For the text-containing cell, return its midpoint in [X, Y] coordinate format. 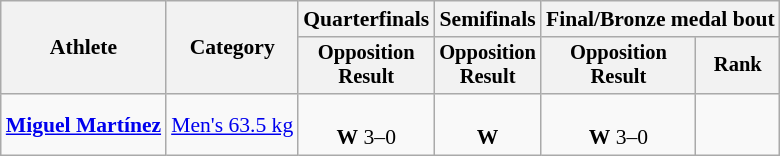
Final/Bronze medal bout [660, 19]
Semifinals [488, 19]
Miguel Martínez [84, 124]
W [488, 124]
Men's 63.5 kg [232, 124]
Category [232, 48]
Quarterfinals [366, 19]
Athlete [84, 48]
Rank [738, 66]
